Scan for the cell matching the given text and deliver its (x, y) coordinate at center. 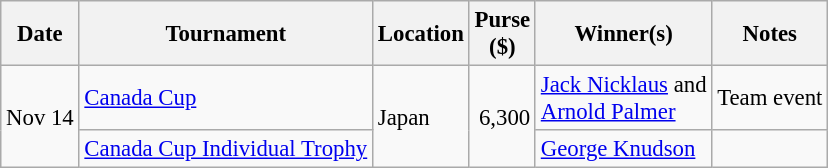
6,300 (502, 117)
Canada Cup (226, 98)
Canada Cup Individual Trophy (226, 149)
Jack Nicklaus and Arnold Palmer (623, 98)
George Knudson (623, 149)
Purse($) (502, 34)
Team event (770, 98)
Location (422, 34)
Notes (770, 34)
Tournament (226, 34)
Winner(s) (623, 34)
Nov 14 (40, 117)
Japan (422, 117)
Date (40, 34)
